Identify which cell holds the provided text, then report its (x, y) central coordinate. 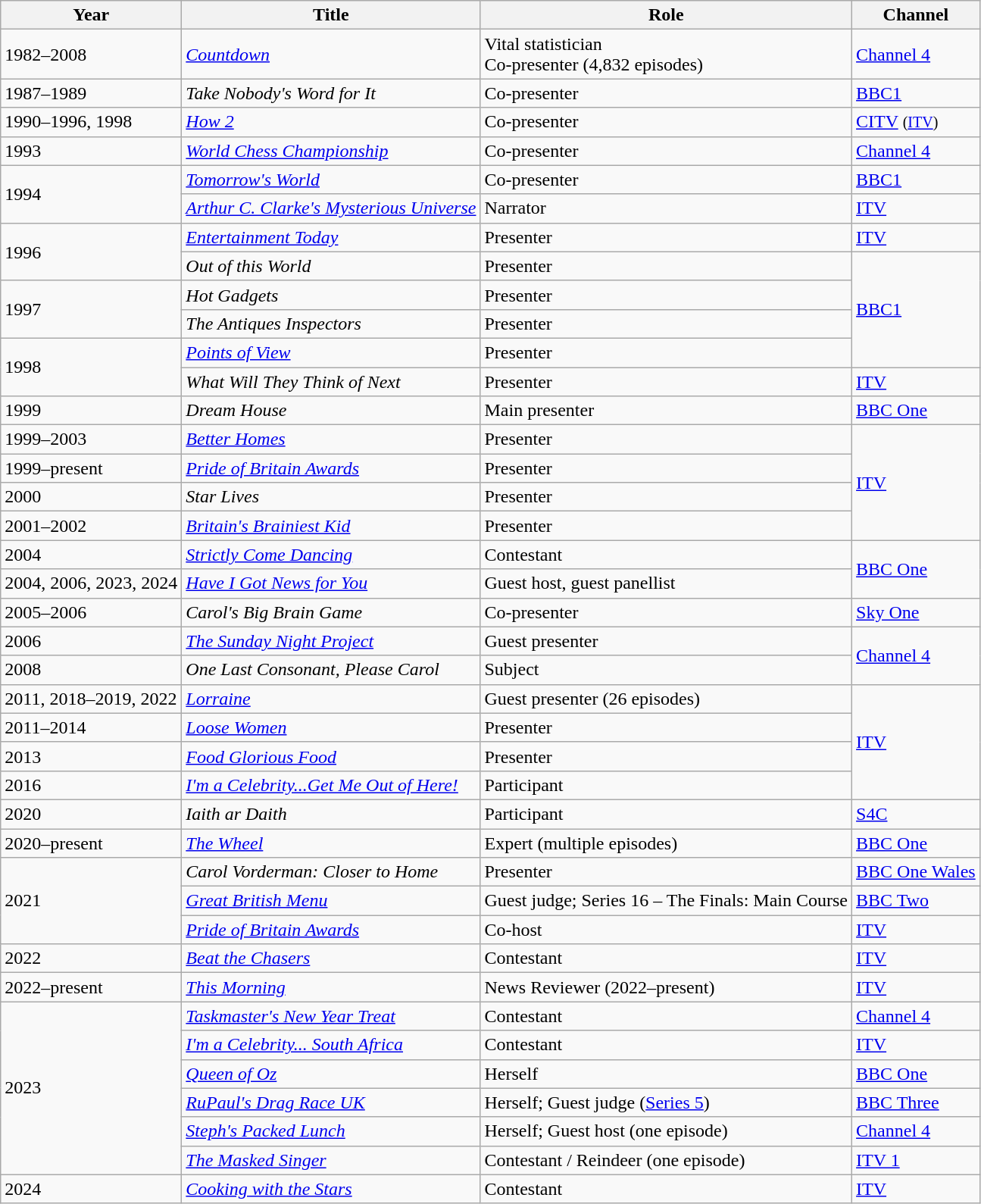
Guest judge; Series 16 – The Finals: Main Course (667, 901)
2004 (91, 555)
Hot Gadgets (331, 295)
World Chess Championship (331, 151)
2008 (91, 670)
1996 (91, 252)
I'm a Celebrity... South Africa (331, 1045)
Co-host (667, 930)
The Antiques Inspectors (331, 324)
Star Lives (331, 497)
How 2 (331, 122)
1982–2008 (91, 55)
1998 (91, 367)
The Wheel (331, 843)
Steph's Packed Lunch (331, 1131)
Role (667, 15)
Beat the Chasers (331, 959)
2001–2002 (91, 526)
Herself; Guest host (one episode) (667, 1131)
2011, 2018–2019, 2022 (91, 699)
Food Glorious Food (331, 756)
2022 (91, 959)
Strictly Come Dancing (331, 555)
1999 (91, 411)
Taskmaster's New Year Treat (331, 1016)
Lorraine (331, 699)
Have I Got News for You (331, 583)
Guest presenter (667, 641)
What Will They Think of Next (331, 381)
2005–2006 (91, 612)
Entertainment Today (331, 237)
2021 (91, 901)
Better Homes (331, 439)
2016 (91, 785)
2011–2014 (91, 727)
CITV (ITV) (917, 122)
Carol Vorderman: Closer to Home (331, 872)
Year (91, 15)
News Reviewer (2022–present) (667, 987)
Dream House (331, 411)
Guest host, guest panellist (667, 583)
2020–present (91, 843)
Arthur C. Clarke's Mysterious Universe (331, 208)
1999–present (91, 468)
One Last Consonant, Please Carol (331, 670)
ITV 1 (917, 1160)
1994 (91, 194)
1990–1996, 1998 (91, 122)
2004, 2006, 2023, 2024 (91, 583)
2013 (91, 756)
1993 (91, 151)
BBC One Wales (917, 872)
2006 (91, 641)
This Morning (331, 987)
1997 (91, 309)
Carol's Big Brain Game (331, 612)
1999–2003 (91, 439)
Great British Menu (331, 901)
Loose Women (331, 727)
Herself; Guest judge (Series 5) (667, 1102)
Herself (667, 1074)
Expert (multiple episodes) (667, 843)
Iaith ar Daith (331, 814)
RuPaul's Drag Race UK (331, 1102)
Subject (667, 670)
Take Nobody's Word for It (331, 93)
Cooking with the Stars (331, 1189)
The Masked Singer (331, 1160)
BBC Two (917, 901)
2020 (91, 814)
1987–1989 (91, 93)
BBC Three (917, 1102)
2000 (91, 497)
Sky One (917, 612)
Queen of Oz (331, 1074)
Contestant / Reindeer (one episode) (667, 1160)
I'm a Celebrity...Get Me Out of Here! (331, 785)
Out of this World (331, 266)
2023 (91, 1088)
Tomorrow's World (331, 180)
Guest presenter (26 episodes) (667, 699)
Britain's Brainiest Kid (331, 526)
Points of View (331, 352)
Countdown (331, 55)
The Sunday Night Project (331, 641)
Narrator (667, 208)
S4C (917, 814)
Main presenter (667, 411)
Title (331, 15)
Vital statisticianCo-presenter (4,832 episodes) (667, 55)
Channel (917, 15)
2024 (91, 1189)
2022–present (91, 987)
